Determine the (x, y) coordinate at the center of the cell enclosing the given text.  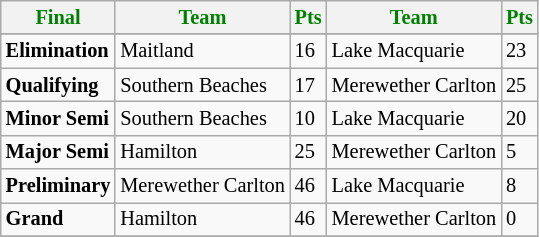
23 (520, 51)
Grand (58, 219)
8 (520, 186)
Minor Semi (58, 118)
Final (58, 17)
Major Semi (58, 152)
Qualifying (58, 85)
16 (308, 51)
17 (308, 85)
20 (520, 118)
0 (520, 219)
Maitland (202, 51)
Elimination (58, 51)
5 (520, 152)
10 (308, 118)
Preliminary (58, 186)
